Return the (x, y) coordinate for the center point of the cell that contains the specified text.  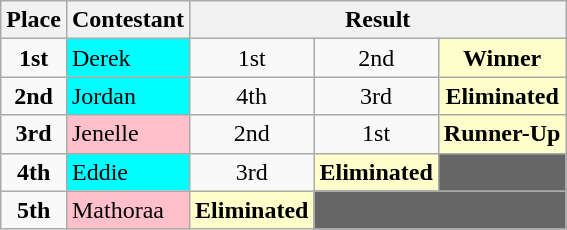
Derek (128, 58)
Runner-Up (502, 134)
5th (34, 210)
Jenelle (128, 134)
Jordan (128, 96)
Mathoraa (128, 210)
Result (378, 20)
Winner (502, 58)
Eddie (128, 172)
Contestant (128, 20)
Place (34, 20)
